Determine the [X, Y] coordinate at the center of the cell enclosing the given text.  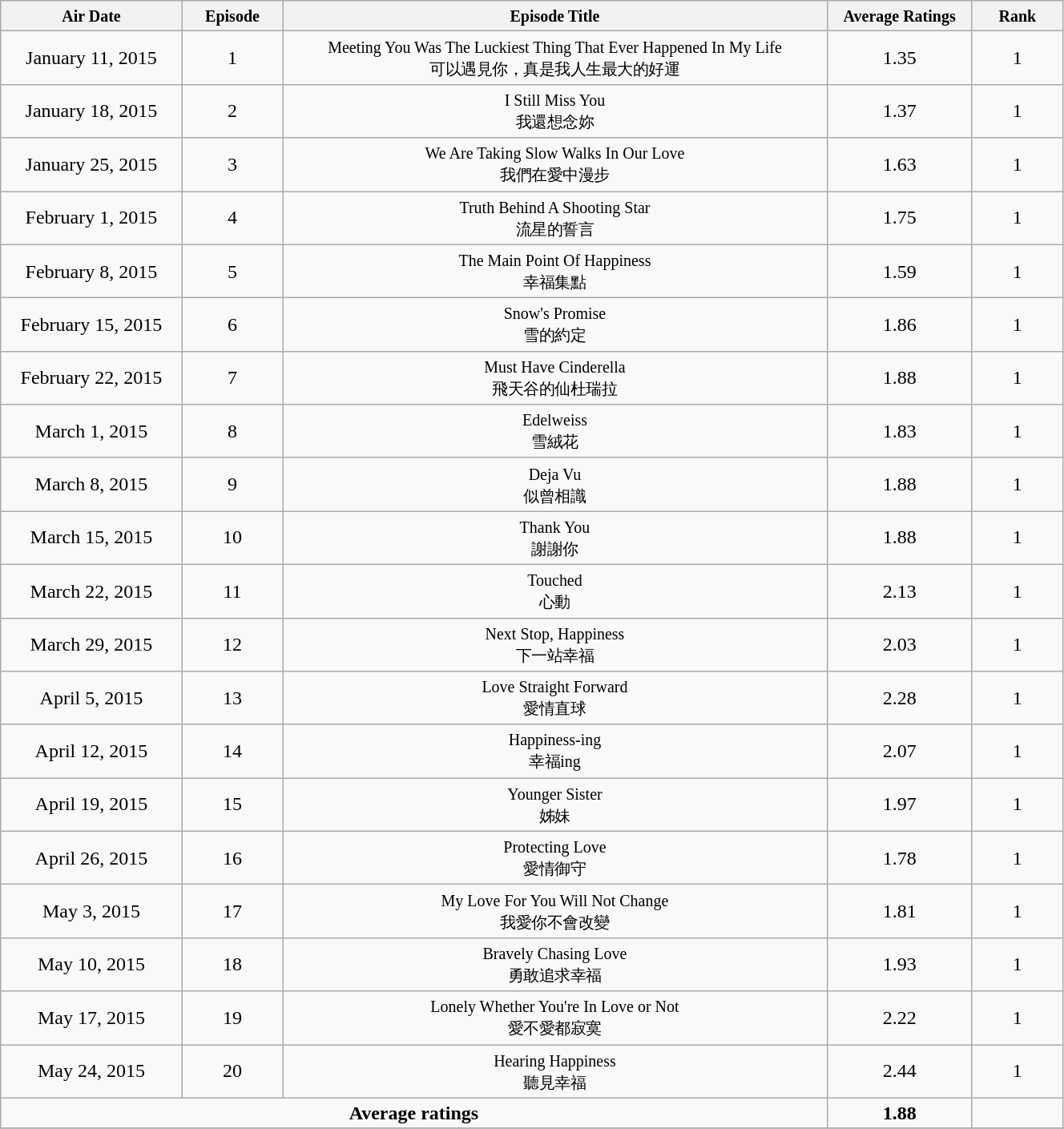
May 17, 2015 [91, 1018]
Protecting Love愛情御守 [554, 857]
Love Straight Forward愛情直球 [554, 699]
Episode Title [554, 16]
1.37 [899, 111]
February 8, 2015 [91, 271]
January 18, 2015 [91, 111]
I Still Miss You我還想念妳 [554, 111]
My Love For You Will Not Change我愛你不會改變 [554, 912]
16 [232, 857]
Average ratings [413, 1113]
March 22, 2015 [91, 591]
9 [232, 484]
1.93 [899, 965]
4 [232, 218]
7 [232, 378]
April 26, 2015 [91, 857]
1.59 [899, 271]
1.78 [899, 857]
Happiness-ing 幸福ing [554, 752]
April 5, 2015 [91, 699]
1.75 [899, 218]
Snow's Promise雪的約定 [554, 325]
3 [232, 165]
Must Have Cinderella飛天谷的仙杜瑞拉 [554, 378]
Next Stop, Happiness 下一站幸福 [554, 644]
February 1, 2015 [91, 218]
1.63 [899, 165]
14 [232, 752]
1.86 [899, 325]
Lonely Whether You're In Love or Not愛不愛都寂寞 [554, 1018]
February 15, 2015 [91, 325]
17 [232, 912]
1.83 [899, 431]
6 [232, 325]
Hearing Happiness聽見幸福 [554, 1072]
2.44 [899, 1072]
March 29, 2015 [91, 644]
April 19, 2015 [91, 804]
2.07 [899, 752]
May 24, 2015 [91, 1072]
11 [232, 591]
March 1, 2015 [91, 431]
Deja Vu似曾相識 [554, 484]
March 8, 2015 [91, 484]
January 25, 2015 [91, 165]
Truth Behind A Shooting Star流星的誓言 [554, 218]
Episode [232, 16]
1.81 [899, 912]
April 12, 2015 [91, 752]
5 [232, 271]
10 [232, 538]
2.03 [899, 644]
18 [232, 965]
Average Ratings [899, 16]
Bravely Chasing Love勇敢追求幸福 [554, 965]
15 [232, 804]
Touched 心動 [554, 591]
Meeting You Was The Luckiest Thing That Ever Happened In My Life可以遇見你，真是我人生最大的好運 [554, 58]
The Main Point Of Happiness幸福集點 [554, 271]
February 22, 2015 [91, 378]
March 15, 2015 [91, 538]
1.35 [899, 58]
Rank [1018, 16]
20 [232, 1072]
Edelweiss雪絨花 [554, 431]
Thank You謝謝你 [554, 538]
8 [232, 431]
Younger Sister姊妹 [554, 804]
2.22 [899, 1018]
2.13 [899, 591]
19 [232, 1018]
We Are Taking Slow Walks In Our Love我們在愛中漫步 [554, 165]
May 3, 2015 [91, 912]
12 [232, 644]
Air Date [91, 16]
1.97 [899, 804]
2 [232, 111]
13 [232, 699]
May 10, 2015 [91, 965]
January 11, 2015 [91, 58]
2.28 [899, 699]
